Pinpoint the cell where the given text exists, returning its [x, y] midpoint coordinate. 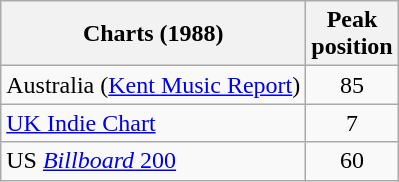
60 [352, 161]
85 [352, 85]
Charts (1988) [154, 34]
UK Indie Chart [154, 123]
US Billboard 200 [154, 161]
7 [352, 123]
Australia (Kent Music Report) [154, 85]
Peakposition [352, 34]
